Detect which cell encompasses the target text, then output its [X, Y] center coordinate. 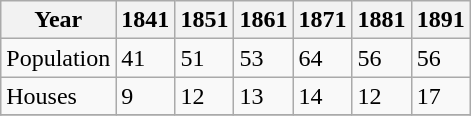
Year [58, 20]
1861 [264, 20]
53 [264, 58]
9 [146, 96]
Houses [58, 96]
1871 [322, 20]
17 [440, 96]
1891 [440, 20]
14 [322, 96]
Population [58, 58]
13 [264, 96]
1881 [382, 20]
64 [322, 58]
41 [146, 58]
1851 [204, 20]
1841 [146, 20]
51 [204, 58]
